Capture the cell that displays the provided text and extract its [x, y] central coordinate. 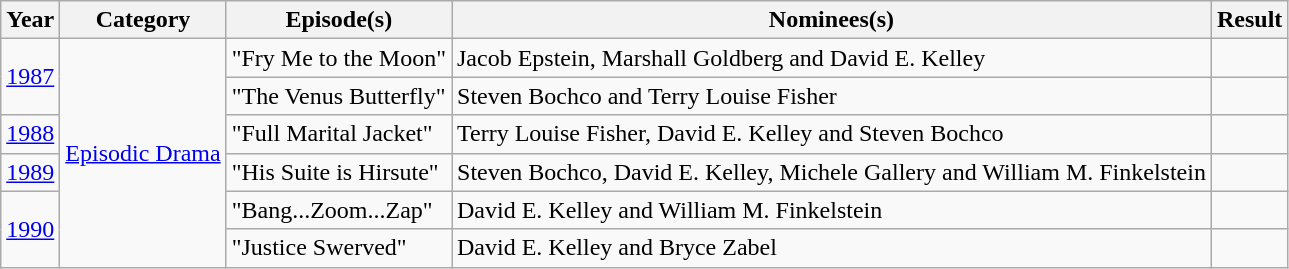
"His Suite is Hirsute" [338, 172]
Result [1249, 20]
"The Venus Butterfly" [338, 96]
David E. Kelley and William M. Finkelstein [832, 210]
Jacob Epstein, Marshall Goldberg and David E. Kelley [832, 58]
Episodic Drama [143, 153]
Episode(s) [338, 20]
Year [30, 20]
1989 [30, 172]
"Full Marital Jacket" [338, 134]
Nominees(s) [832, 20]
Steven Bochco, David E. Kelley, Michele Gallery and William M. Finkelstein [832, 172]
1990 [30, 229]
Terry Louise Fisher, David E. Kelley and Steven Bochco [832, 134]
1987 [30, 77]
"Fry Me to the Moon" [338, 58]
David E. Kelley and Bryce Zabel [832, 248]
1988 [30, 134]
Steven Bochco and Terry Louise Fisher [832, 96]
"Bang...Zoom...Zap" [338, 210]
Category [143, 20]
"Justice Swerved" [338, 248]
